Find where the given text appears and provide that cell's center as [X, Y] coordinate. 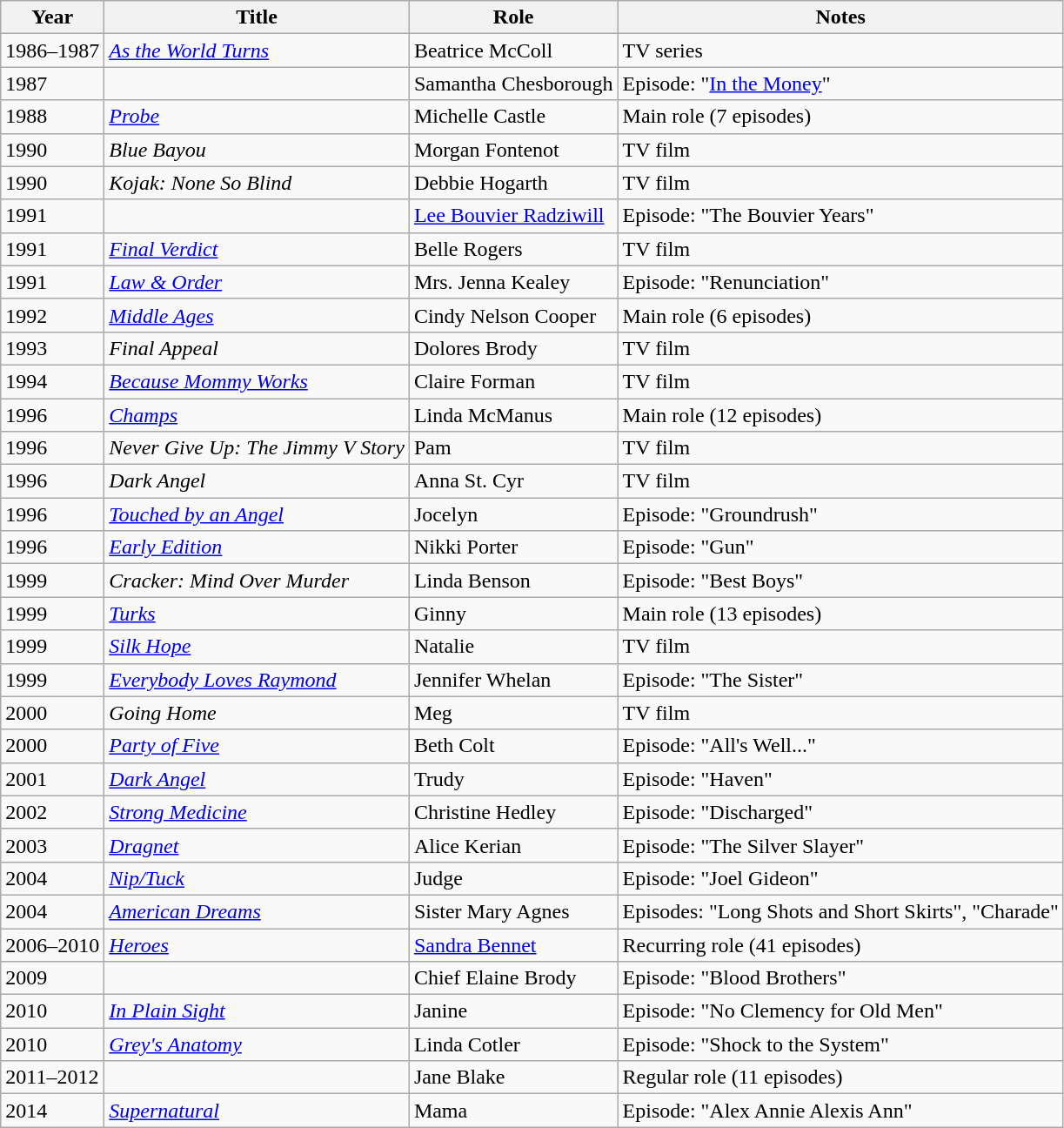
2001 [52, 779]
1986–1987 [52, 50]
Episode: "The Bouvier Years" [840, 216]
2002 [52, 812]
Episode: "Groundrush" [840, 514]
Episode: "Haven" [840, 779]
Natalie [513, 647]
Year [52, 17]
1994 [52, 381]
1988 [52, 117]
Sandra Bennet [513, 944]
Mrs. Jenna Kealey [513, 282]
Jocelyn [513, 514]
Strong Medicine [258, 812]
Jane Blake [513, 1078]
As the World Turns [258, 50]
TV series [840, 50]
Alice Kerian [513, 845]
Dolores Brody [513, 348]
Claire Forman [513, 381]
Episode: "Discharged" [840, 812]
Early Edition [258, 547]
Kojak: None So Blind [258, 183]
Beth Colt [513, 746]
Main role (6 episodes) [840, 315]
Main role (13 episodes) [840, 614]
Supernatural [258, 1111]
Episode: "The Sister" [840, 680]
Nip/Tuck [258, 878]
Episode: "Shock to the System" [840, 1044]
Episode: "In the Money" [840, 84]
Episode: "Best Boys" [840, 581]
Linda Benson [513, 581]
Judge [513, 878]
Episode: "Renunciation" [840, 282]
Ginny [513, 614]
Because Mommy Works [258, 381]
Debbie Hogarth [513, 183]
Recurring role (41 episodes) [840, 944]
1987 [52, 84]
Episodes: "Long Shots and Short Skirts", "Charade" [840, 911]
Chief Elaine Brody [513, 978]
2014 [52, 1111]
Episode: "The Silver Slayer" [840, 845]
Probe [258, 117]
Episode: "No Clemency for Old Men" [840, 1011]
Janine [513, 1011]
Episode: "Alex Annie Alexis Ann" [840, 1111]
Cindy Nelson Cooper [513, 315]
Anna St. Cyr [513, 481]
Christine Hedley [513, 812]
Regular role (11 episodes) [840, 1078]
Linda McManus [513, 415]
Episode: "Joel Gideon" [840, 878]
Silk Hope [258, 647]
2003 [52, 845]
Belle Rogers [513, 249]
2006–2010 [52, 944]
Nikki Porter [513, 547]
Beatrice McColl [513, 50]
Role [513, 17]
1993 [52, 348]
Law & Order [258, 282]
Meg [513, 713]
Grey's Anatomy [258, 1044]
Everybody Loves Raymond [258, 680]
In Plain Sight [258, 1011]
Title [258, 17]
Sister Mary Agnes [513, 911]
Middle Ages [258, 315]
2009 [52, 978]
Touched by an Angel [258, 514]
Heroes [258, 944]
Linda Cotler [513, 1044]
2011–2012 [52, 1078]
Main role (12 episodes) [840, 415]
Samantha Chesborough [513, 84]
Blue Bayou [258, 150]
Michelle Castle [513, 117]
Jennifer Whelan [513, 680]
Episode: "Gun" [840, 547]
Lee Bouvier Radziwill [513, 216]
Never Give Up: The Jimmy V Story [258, 448]
Notes [840, 17]
Morgan Fontenot [513, 150]
Pam [513, 448]
Final Verdict [258, 249]
1992 [52, 315]
Trudy [513, 779]
Mama [513, 1111]
Main role (7 episodes) [840, 117]
Cracker: Mind Over Murder [258, 581]
Episode: "All's Well..." [840, 746]
Party of Five [258, 746]
Episode: "Blood Brothers" [840, 978]
Going Home [258, 713]
Dragnet [258, 845]
Final Appeal [258, 348]
Champs [258, 415]
American Dreams [258, 911]
Turks [258, 614]
